Identify which cell holds the provided text, then report its [x, y] central coordinate. 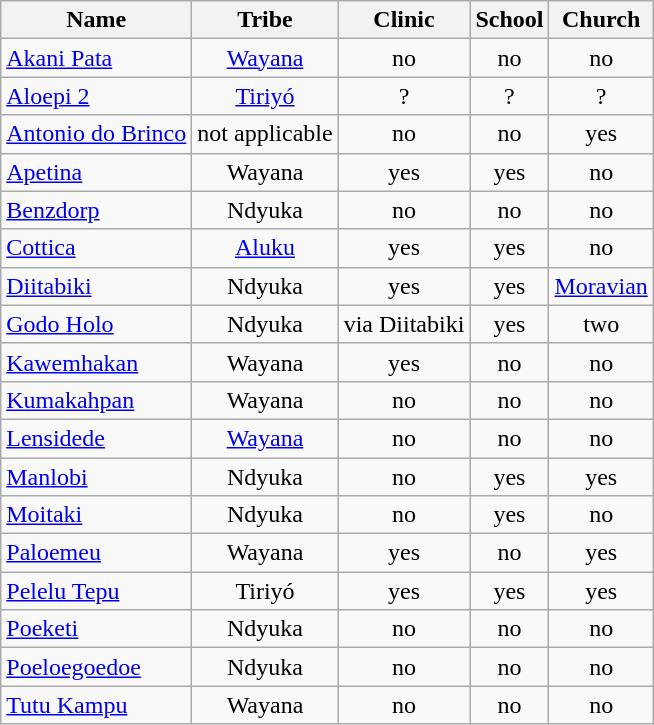
Lensidede [96, 438]
Kawemhakan [96, 362]
Pelelu Tepu [96, 591]
Godo Holo [96, 324]
School [510, 20]
Akani Pata [96, 58]
Church [601, 20]
Tribe [265, 20]
Antonio do Brinco [96, 134]
Kumakahpan [96, 400]
via Diitabiki [404, 324]
Benzdorp [96, 210]
Paloemeu [96, 553]
Cottica [96, 248]
Tutu Kampu [96, 705]
Diitabiki [96, 286]
Manlobi [96, 477]
Clinic [404, 20]
Poeketi [96, 629]
Apetina [96, 172]
Moravian [601, 286]
Poeloegoedoe [96, 667]
two [601, 324]
Name [96, 20]
Moitaki [96, 515]
Aluku [265, 248]
not applicable [265, 134]
Aloepi 2 [96, 96]
